Output the [X, Y] coordinate of the center of the cell containing the given text.  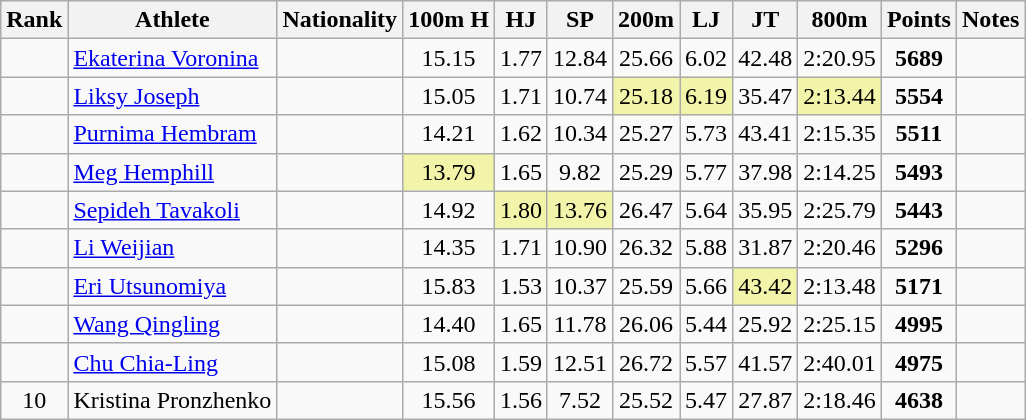
JT [766, 20]
25.66 [646, 58]
5.47 [706, 400]
Li Weijian [172, 248]
5511 [918, 134]
10.74 [580, 96]
2:18.46 [840, 400]
5.64 [706, 210]
26.72 [646, 362]
25.27 [646, 134]
4638 [918, 400]
1.59 [520, 362]
1.53 [520, 286]
42.48 [766, 58]
100m H [449, 20]
5.66 [706, 286]
4975 [918, 362]
2:20.95 [840, 58]
7.52 [580, 400]
12.51 [580, 362]
13.79 [449, 172]
1.80 [520, 210]
800m [840, 20]
13.76 [580, 210]
11.78 [580, 324]
Liksy Joseph [172, 96]
41.57 [766, 362]
Meg Hemphill [172, 172]
12.84 [580, 58]
25.59 [646, 286]
2:25.15 [840, 324]
5.44 [706, 324]
26.32 [646, 248]
1.77 [520, 58]
10.37 [580, 286]
25.18 [646, 96]
2:15.35 [840, 134]
14.92 [449, 210]
6.02 [706, 58]
SP [580, 20]
6.19 [706, 96]
Sepideh Tavakoli [172, 210]
10 [34, 400]
5296 [918, 248]
25.52 [646, 400]
10.34 [580, 134]
Chu Chia-Ling [172, 362]
200m [646, 20]
14.21 [449, 134]
5443 [918, 210]
15.05 [449, 96]
14.40 [449, 324]
5.77 [706, 172]
5.73 [706, 134]
Ekaterina Voronina [172, 58]
LJ [706, 20]
31.87 [766, 248]
15.15 [449, 58]
5554 [918, 96]
9.82 [580, 172]
Purnima Hembram [172, 134]
2:20.46 [840, 248]
5493 [918, 172]
25.29 [646, 172]
HJ [520, 20]
1.56 [520, 400]
Points [918, 20]
Rank [34, 20]
2:13.48 [840, 286]
10.90 [580, 248]
2:14.25 [840, 172]
5.57 [706, 362]
2:40.01 [840, 362]
5.88 [706, 248]
2:13.44 [840, 96]
35.95 [766, 210]
25.92 [766, 324]
15.56 [449, 400]
15.83 [449, 286]
Kristina Pronzhenko [172, 400]
15.08 [449, 362]
1.62 [520, 134]
35.47 [766, 96]
5171 [918, 286]
37.98 [766, 172]
Nationality [340, 20]
Eri Utsunomiya [172, 286]
27.87 [766, 400]
Notes [990, 20]
26.06 [646, 324]
Athlete [172, 20]
5689 [918, 58]
14.35 [449, 248]
43.41 [766, 134]
2:25.79 [840, 210]
4995 [918, 324]
Wang Qingling [172, 324]
26.47 [646, 210]
43.42 [766, 286]
